Provide the [X, Y] coordinate of the cell's center where the given text is located.  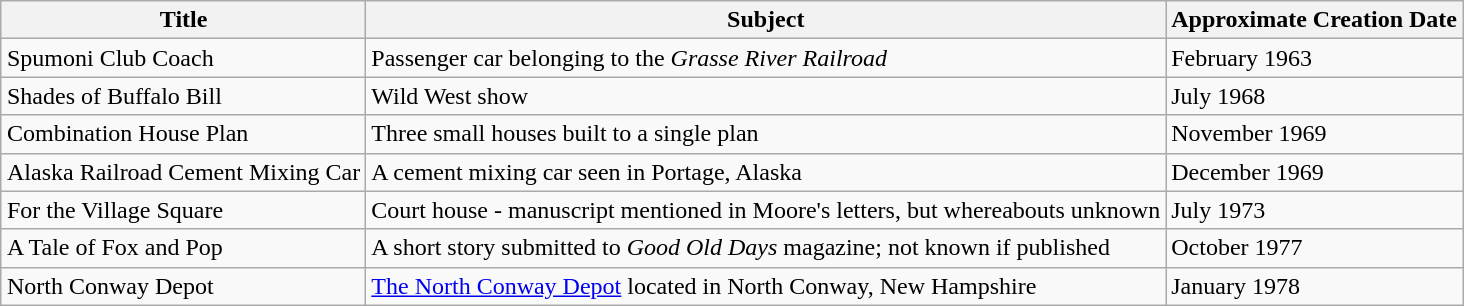
Passenger car belonging to the Grasse River Railroad [766, 58]
Wild West show [766, 96]
July 1973 [1314, 210]
Shades of Buffalo Bill [183, 96]
Spumoni Club Coach [183, 58]
January 1978 [1314, 286]
Combination House Plan [183, 134]
Approximate Creation Date [1314, 20]
Subject [766, 20]
November 1969 [1314, 134]
Alaska Railroad Cement Mixing Car [183, 172]
For the Village Square [183, 210]
February 1963 [1314, 58]
Title [183, 20]
Court house - manuscript mentioned in Moore's letters, but whereabouts unknown [766, 210]
A Tale of Fox and Pop [183, 248]
July 1968 [1314, 96]
October 1977 [1314, 248]
The North Conway Depot located in North Conway, New Hampshire [766, 286]
A cement mixing car seen in Portage, Alaska [766, 172]
Three small houses built to a single plan [766, 134]
December 1969 [1314, 172]
A short story submitted to Good Old Days magazine; not known if published [766, 248]
North Conway Depot [183, 286]
